Provide the (x, y) coordinate of the cell's center where the given text is located.  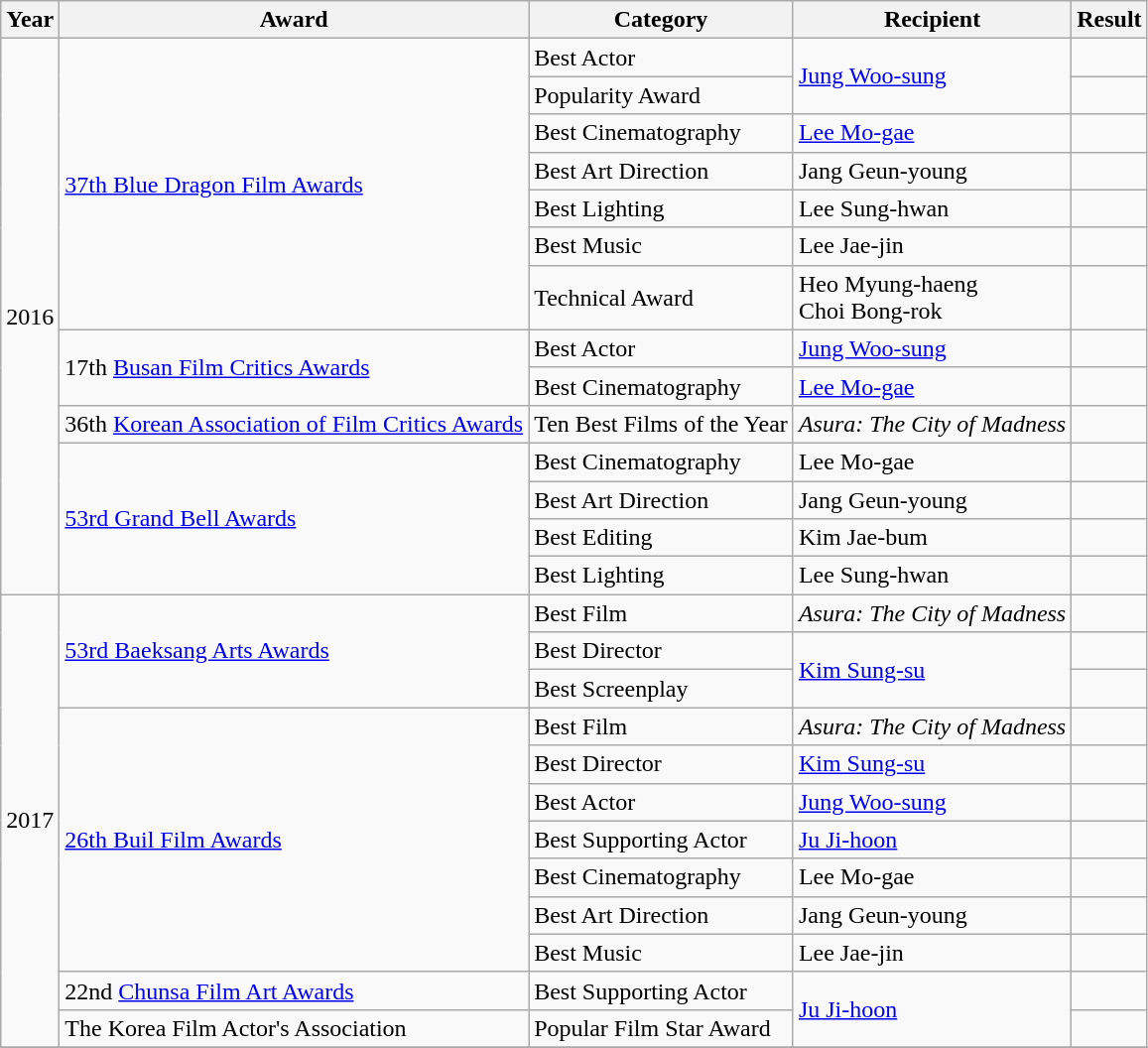
2017 (30, 822)
22nd Chunsa Film Art Awards (294, 990)
Heo Myung-haengChoi Bong-rok (932, 298)
The Korea Film Actor's Association (294, 1028)
Result (1109, 20)
Year (30, 20)
2016 (30, 317)
Technical Award (661, 298)
Recipient (932, 20)
26th Buil Film Awards (294, 840)
17th Busan Film Critics Awards (294, 367)
Best Screenplay (661, 689)
Popularity Award (661, 95)
Best Editing (661, 538)
53rd Grand Bell Awards (294, 518)
Category (661, 20)
37th Blue Dragon Film Awards (294, 185)
53rd Baeksang Arts Awards (294, 651)
Award (294, 20)
Popular Film Star Award (661, 1028)
Kim Jae-bum (932, 538)
Ten Best Films of the Year (661, 424)
36th Korean Association of Film Critics Awards (294, 424)
